Return the (X, Y) coordinate for the center point of the cell that contains the specified text.  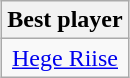
Best player (65, 20)
Hege Riise (65, 58)
